Return [X, Y] of the center of cell containing provided text 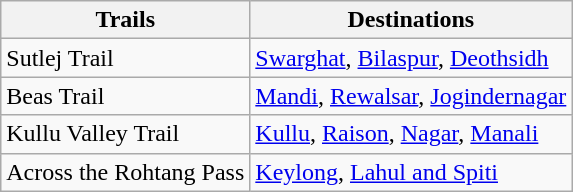
Mandi, Rewalsar, Jogindernagar [411, 96]
Trails [126, 20]
Kullu Valley Trail [126, 134]
Kullu, Raison, Nagar, Manali [411, 134]
Across the Rohtang Pass [126, 172]
Beas Trail [126, 96]
Destinations [411, 20]
Sutlej Trail [126, 58]
Swarghat, Bilaspur, Deothsidh [411, 58]
Keylong, Lahul and Spiti [411, 172]
